Scan for the cell matching the given text and deliver its (X, Y) coordinate at center. 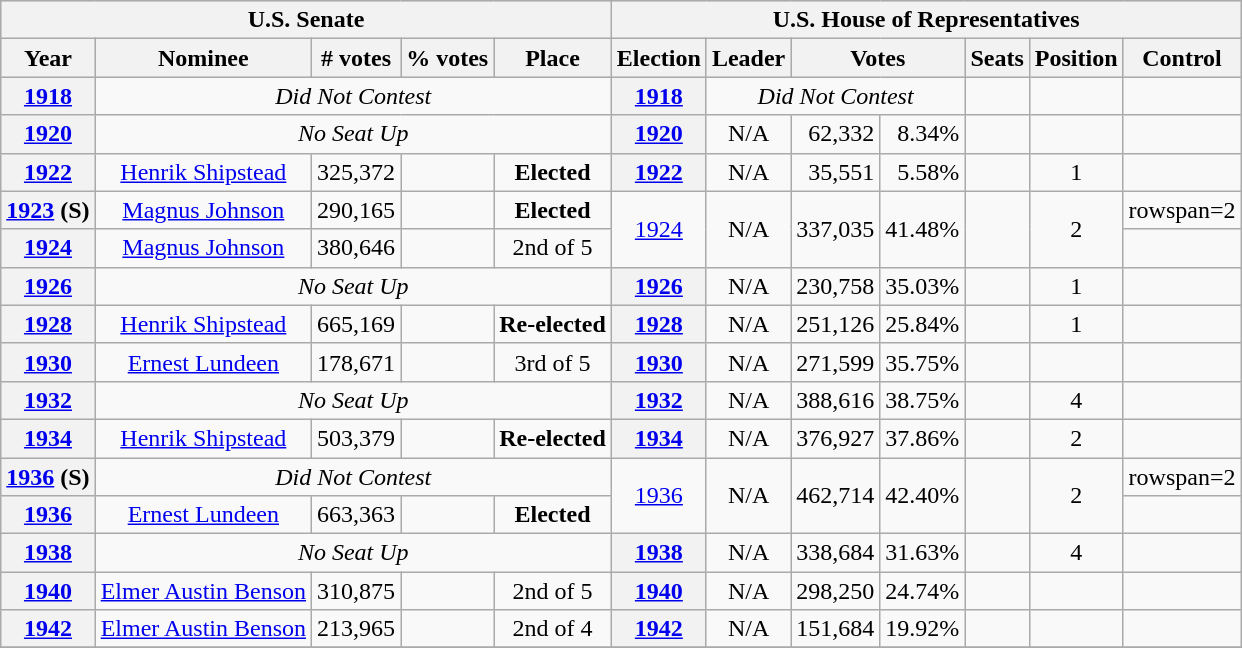
% votes (448, 58)
42.40% (922, 496)
41.48% (922, 229)
298,250 (836, 591)
665,169 (356, 324)
U.S. Senate (306, 20)
# votes (356, 58)
230,758 (836, 286)
Election (658, 58)
8.34% (922, 134)
376,927 (836, 438)
Seats (997, 58)
1936 (S) (48, 477)
31.63% (922, 553)
310,875 (356, 591)
213,965 (356, 629)
271,599 (836, 362)
663,363 (356, 515)
38.75% (922, 400)
24.74% (922, 591)
290,165 (356, 210)
Year (48, 58)
35.75% (922, 362)
1923 (S) (48, 210)
37.86% (922, 438)
388,616 (836, 400)
5.58% (922, 172)
35,551 (836, 172)
380,646 (356, 248)
Nominee (203, 58)
Position (1076, 58)
Leader (748, 58)
2nd of 4 (553, 629)
35.03% (922, 286)
151,684 (836, 629)
338,684 (836, 553)
503,379 (356, 438)
462,714 (836, 496)
251,126 (836, 324)
Control (1182, 58)
325,372 (356, 172)
337,035 (836, 229)
19.92% (922, 629)
Votes (878, 58)
178,671 (356, 362)
3rd of 5 (553, 362)
Place (553, 58)
62,332 (836, 134)
U.S. House of Representatives (926, 20)
25.84% (922, 324)
